From the cell containing the given text, extract its center point as (x, y) coordinate. 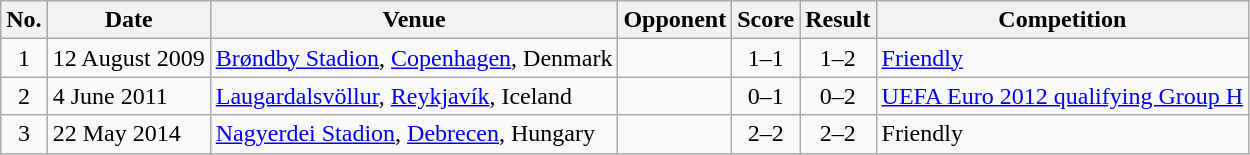
1–1 (766, 58)
Score (766, 20)
UEFA Euro 2012 qualifying Group H (1062, 96)
12 August 2009 (128, 58)
1–2 (838, 58)
22 May 2014 (128, 134)
3 (24, 134)
2 (24, 96)
4 June 2011 (128, 96)
Opponent (675, 20)
Date (128, 20)
0–1 (766, 96)
No. (24, 20)
Nagyerdei Stadion, Debrecen, Hungary (414, 134)
Laugardalsvöllur, Reykjavík, Iceland (414, 96)
Brøndby Stadion, Copenhagen, Denmark (414, 58)
1 (24, 58)
Competition (1062, 20)
0–2 (838, 96)
Result (838, 20)
Venue (414, 20)
